From the cell containing the given text, extract its center point as [X, Y] coordinate. 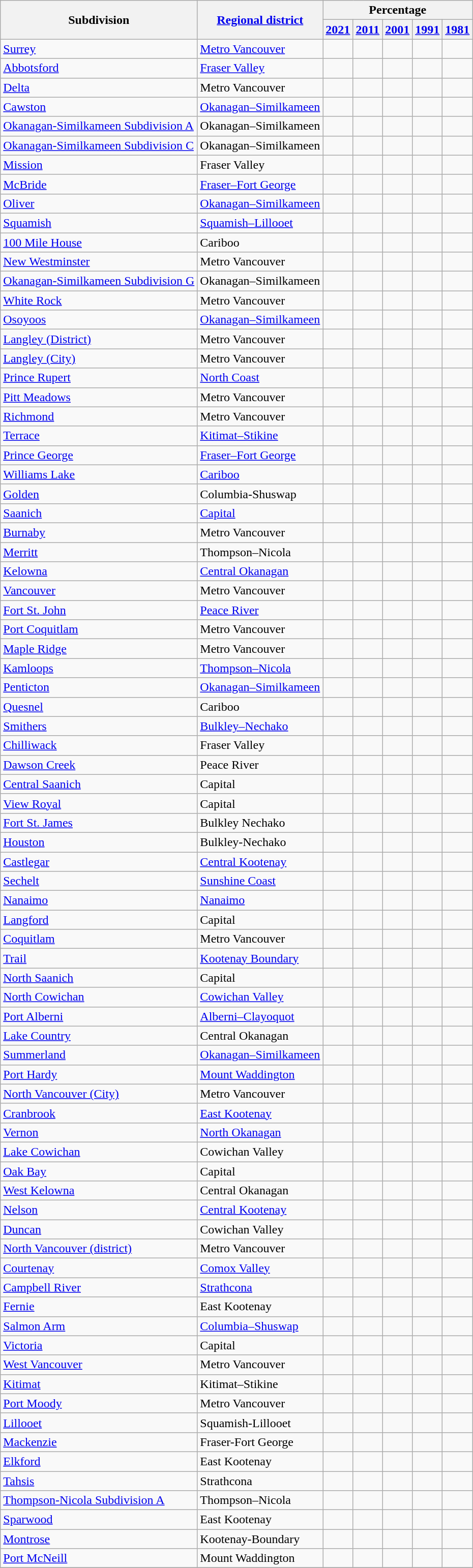
Okanagan-Similkameen Subdivision G [99, 281]
Columbia-Shuswap [260, 494]
Montrose [99, 1539]
Richmond [99, 416]
Kitimat [99, 1384]
Sechelt [99, 881]
Duncan [99, 1229]
Smithers [99, 726]
Courtenay [99, 1268]
Elkford [99, 1461]
Salmon Arm [99, 1326]
Vancouver [99, 591]
North Vancouver (City) [99, 1094]
Nelson [99, 1210]
North Okanagan [260, 1132]
Prince George [99, 455]
Squamish-Lillooet [260, 1423]
View Royal [99, 803]
2011 [368, 29]
Fort St. James [99, 823]
Squamish [99, 223]
Port Hardy [99, 1074]
Mission [99, 165]
Burnaby [99, 532]
North Saanich [99, 978]
Pitt Meadows [99, 397]
Fernie [99, 1307]
White Rock [99, 300]
Port Moody [99, 1403]
Castlegar [99, 862]
Fraser-Fort George [260, 1442]
North Vancouver (district) [99, 1249]
2001 [398, 29]
McBride [99, 184]
Terrace [99, 436]
Kootenay-Boundary [260, 1539]
Bulkley Nechako [260, 823]
Cawston [99, 107]
Oliver [99, 203]
Lake Country [99, 1036]
Coquitlam [99, 939]
Mackenzie [99, 1442]
Osoyoos [99, 320]
Golden [99, 494]
West Kelowna [99, 1191]
Trail [99, 958]
Chilliwack [99, 745]
Cranbrook [99, 1113]
Quesnel [99, 707]
Penticton [99, 687]
Houston [99, 842]
Maple Ridge [99, 649]
2021 [338, 29]
Sparwood [99, 1520]
Port Coquitlam [99, 629]
Saanich [99, 513]
Campbell River [99, 1287]
Regional district [260, 20]
Lillooet [99, 1423]
100 Mile House [99, 243]
Comox Valley [260, 1268]
Port McNeill [99, 1558]
Surrey [99, 49]
Dawson Creek [99, 765]
1991 [427, 29]
Kelowna [99, 571]
Subdivision [99, 20]
New Westminster [99, 262]
Summerland [99, 1055]
Langley (District) [99, 339]
Columbia–Shuswap [260, 1326]
Bulkley–Nechako [260, 726]
Thompson-Nicola Subdivision A [99, 1500]
Abbotsford [99, 68]
Victoria [99, 1345]
Langford [99, 920]
Fort St. John [99, 610]
West Vancouver [99, 1365]
Williams Lake [99, 474]
Merritt [99, 552]
1981 [458, 29]
Bulkley-Nechako [260, 842]
Prince Rupert [99, 378]
Okanagan-Similkameen Subdivision A [99, 126]
Langley (City) [99, 358]
Delta [99, 87]
Kootenay Boundary [260, 958]
Okanagan-Similkameen Subdivision C [99, 145]
North Coast [260, 378]
Tahsis [99, 1481]
Sunshine Coast [260, 881]
Squamish–Lillooet [260, 223]
Alberni–Clayoquot [260, 1016]
Port Alberni [99, 1016]
Oak Bay [99, 1171]
North Cowichan [99, 997]
Central Saanich [99, 784]
Lake Cowichan [99, 1152]
Kamloops [99, 668]
Percentage [398, 10]
Vernon [99, 1132]
